For the text-containing cell, return its midpoint in [x, y] coordinate format. 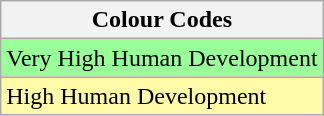
Colour Codes [162, 20]
High Human Development [162, 96]
Very High Human Development [162, 58]
